Scan for the cell matching the given text and deliver its (x, y) coordinate at center. 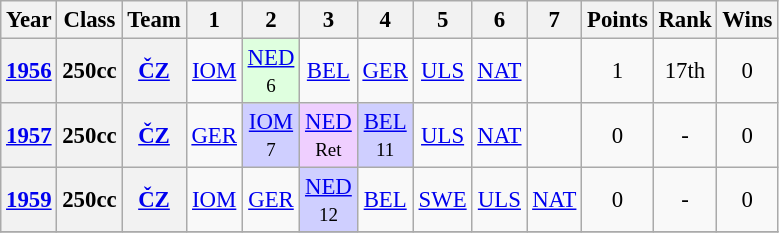
4 (385, 20)
7 (554, 20)
Class (90, 20)
1959 (29, 200)
6 (500, 20)
IOM7 (270, 136)
1956 (29, 72)
3 (328, 20)
NED6 (270, 72)
Wins (748, 20)
2 (270, 20)
BEL11 (385, 136)
17th (685, 72)
Points (618, 20)
NED12 (328, 200)
5 (442, 20)
1957 (29, 136)
Rank (685, 20)
Year (29, 20)
SWE (442, 200)
Team (154, 20)
NEDRet (328, 136)
